Provide the [X, Y] coordinate of the cell's center where the given text is located.  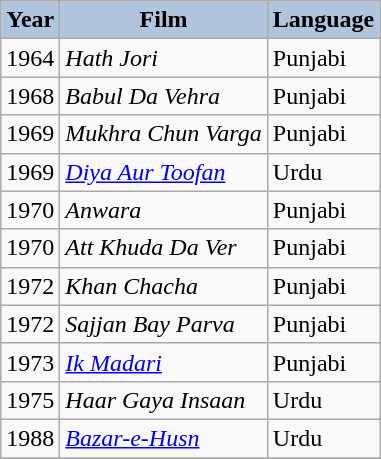
1964 [30, 58]
Sajjan Bay Parva [164, 324]
Mukhra Chun Varga [164, 134]
Haar Gaya Insaan [164, 400]
Ik Madari [164, 362]
Att Khuda Da Ver [164, 248]
1988 [30, 438]
Diya Aur Toofan [164, 172]
1975 [30, 400]
Anwara [164, 210]
Khan Chacha [164, 286]
1973 [30, 362]
Year [30, 20]
Film [164, 20]
Babul Da Vehra [164, 96]
1968 [30, 96]
Language [323, 20]
Hath Jori [164, 58]
Bazar-e-Husn [164, 438]
